Search for the cell housing the specified text and yield its (X, Y) center coordinate. 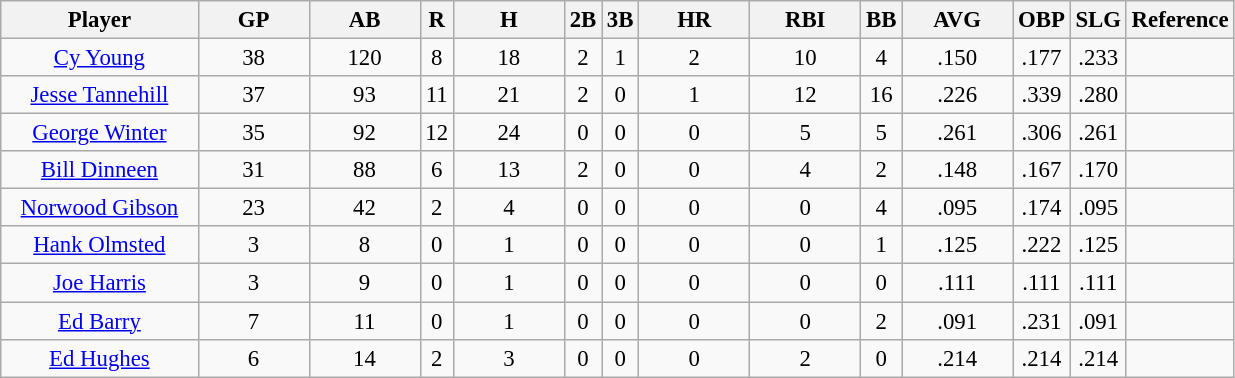
93 (364, 95)
OBP (1042, 20)
18 (508, 58)
88 (364, 170)
14 (364, 358)
16 (882, 95)
Hank Olmsted (100, 245)
9 (364, 283)
120 (364, 58)
2B (582, 20)
.339 (1042, 95)
R (436, 20)
Norwood Gibson (100, 208)
.170 (1098, 170)
GP (254, 20)
.148 (958, 170)
.177 (1042, 58)
.231 (1042, 321)
13 (508, 170)
38 (254, 58)
Cy Young (100, 58)
37 (254, 95)
Joe Harris (100, 283)
92 (364, 133)
.222 (1042, 245)
RBI (806, 20)
Player (100, 20)
SLG (1098, 20)
10 (806, 58)
.150 (958, 58)
George Winter (100, 133)
AVG (958, 20)
3B (620, 20)
Bill Dinneen (100, 170)
21 (508, 95)
.226 (958, 95)
.306 (1042, 133)
AB (364, 20)
H (508, 20)
Ed Barry (100, 321)
23 (254, 208)
Reference (1180, 20)
HR (694, 20)
31 (254, 170)
.280 (1098, 95)
7 (254, 321)
.233 (1098, 58)
.174 (1042, 208)
.167 (1042, 170)
Ed Hughes (100, 358)
Jesse Tannehill (100, 95)
35 (254, 133)
BB (882, 20)
24 (508, 133)
42 (364, 208)
